From the cell containing the given text, extract its center point as [X, Y] coordinate. 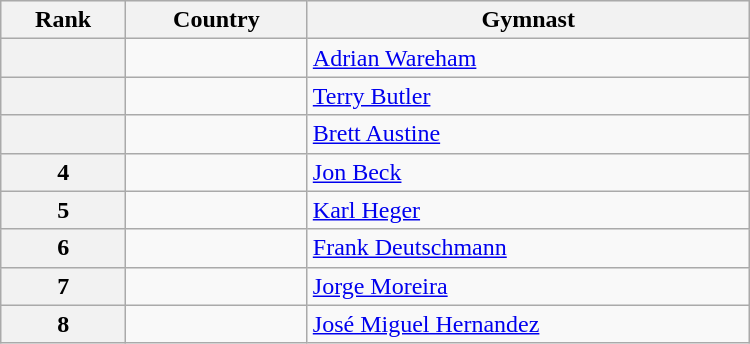
Jon Beck [528, 172]
Country [217, 20]
Jorge Moreira [528, 286]
6 [64, 248]
José Miguel Hernandez [528, 324]
Karl Heger [528, 210]
Frank Deutschmann [528, 248]
Brett Austine [528, 134]
7 [64, 286]
4 [64, 172]
Terry Butler [528, 96]
Adrian Wareham [528, 58]
5 [64, 210]
Gymnast [528, 20]
Rank [64, 20]
8 [64, 324]
